Return the (x, y) coordinate for the center point of the cell that contains the specified text.  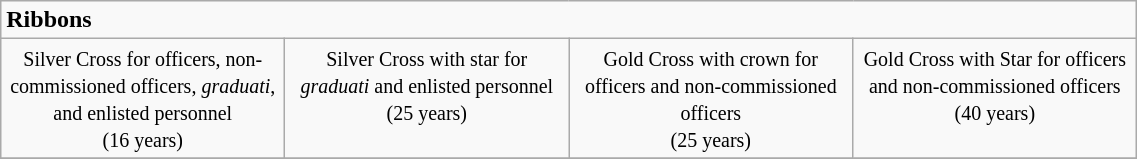
Ribbons (569, 20)
Silver Cross for officers, non-commissioned officers, graduati, and enlisted personnel(16 years) (143, 98)
Silver Cross with star for graduati and enlisted personnel (25 years) (427, 98)
Gold Cross with crown for officers and non-commissioned officers(25 years) (711, 98)
Gold Cross with Star for officers and non-commissioned officers(40 years) (995, 98)
